Provide the (x, y) coordinate of the cell's center where the given text is located.  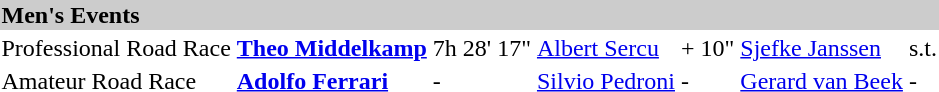
7h 28' 17" (482, 48)
Sjefke Janssen (822, 48)
Professional Road Race (116, 48)
+ 10" (707, 48)
Theo Middelkamp (332, 48)
Men's Events (469, 15)
s.t. (922, 48)
Albert Sercu (606, 48)
